Identify which cell holds the provided text, then report its [x, y] central coordinate. 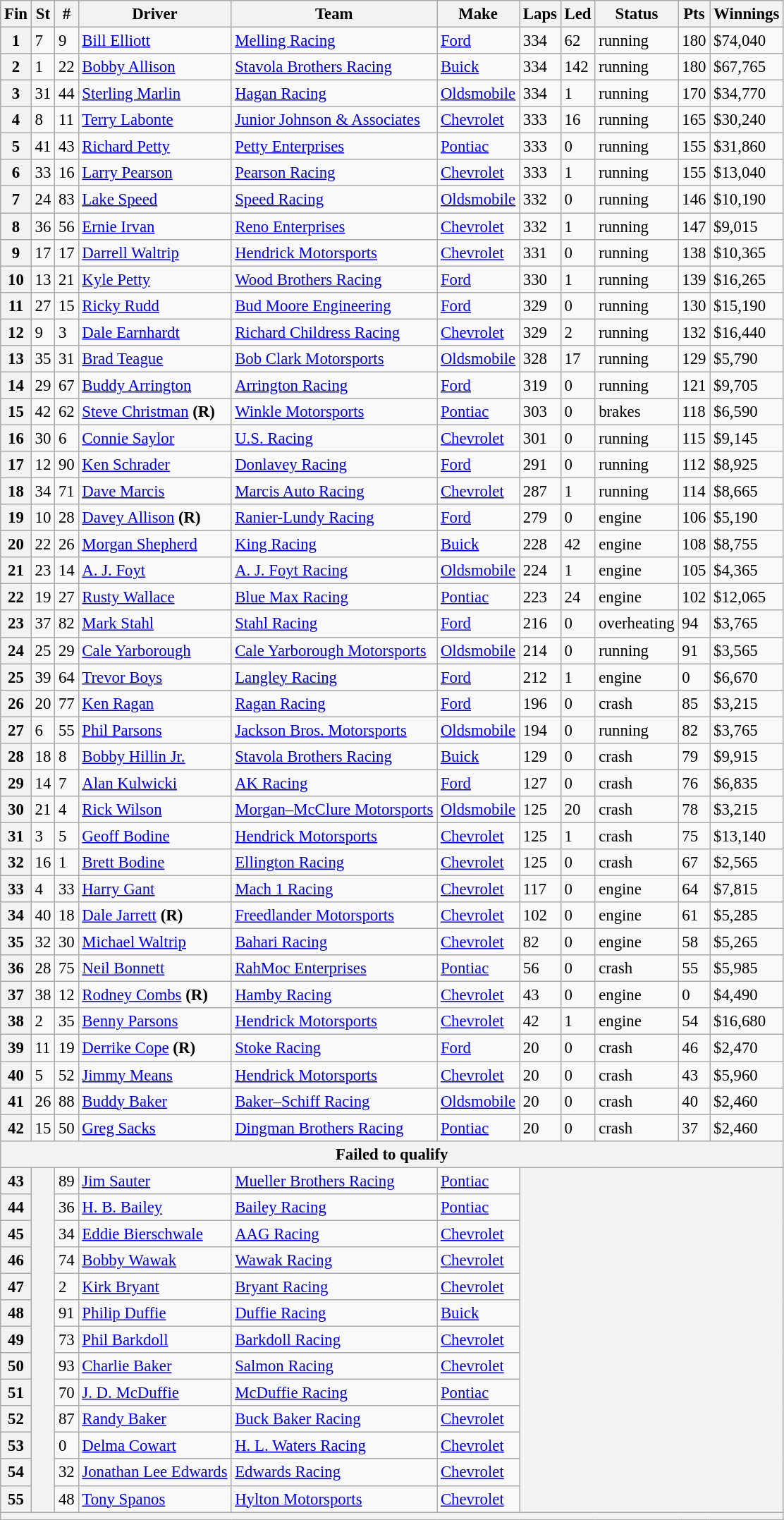
$9,705 [747, 385]
196 [540, 703]
93 [66, 1366]
Darrell Waltrip [155, 253]
194 [540, 730]
J. D. McDuffie [155, 1393]
147 [694, 226]
127 [540, 783]
112 [694, 465]
291 [540, 465]
Benny Parsons [155, 1022]
Langley Racing [334, 677]
Mueller Brothers Racing [334, 1181]
$16,680 [747, 1022]
70 [66, 1393]
328 [540, 359]
$5,960 [747, 1075]
$9,015 [747, 226]
Larry Pearson [155, 173]
Buddy Arrington [155, 385]
Fin [16, 14]
Rodney Combs (R) [155, 995]
Eddie Bierschwale [155, 1234]
105 [694, 571]
214 [540, 650]
$5,265 [747, 942]
Cale Yarborough Motorsports [334, 650]
287 [540, 492]
Richard Childress Racing [334, 332]
AAG Racing [334, 1234]
331 [540, 253]
88 [66, 1101]
Hamby Racing [334, 995]
Laps [540, 14]
71 [66, 492]
118 [694, 412]
142 [578, 67]
47 [16, 1287]
$8,665 [747, 492]
223 [540, 597]
$4,365 [747, 571]
Cale Yarborough [155, 650]
overheating [637, 624]
Rusty Wallace [155, 597]
Sterling Marlin [155, 94]
Freedlander Motorsports [334, 916]
# [66, 14]
89 [66, 1181]
Petty Enterprises [334, 147]
Hagan Racing [334, 94]
Pts [694, 14]
Dale Earnhardt [155, 332]
Brett Bodine [155, 863]
Lake Speed [155, 200]
78 [694, 810]
45 [16, 1234]
H. L. Waters Racing [334, 1446]
$2,565 [747, 863]
Pearson Racing [334, 173]
$9,145 [747, 438]
Led [578, 14]
St [42, 14]
Bobby Wawak [155, 1260]
Terry Labonte [155, 120]
Bobby Hillin Jr. [155, 757]
Charlie Baker [155, 1366]
Philip Duffie [155, 1313]
Jonathan Lee Edwards [155, 1473]
$13,140 [747, 836]
Baker–Schiff Racing [334, 1101]
Failed to qualify [392, 1154]
Brad Teague [155, 359]
Bud Moore Engineering [334, 305]
Morgan Shepherd [155, 545]
170 [694, 94]
Blue Max Racing [334, 597]
77 [66, 703]
303 [540, 412]
Trevor Boys [155, 677]
94 [694, 624]
McDuffie Racing [334, 1393]
Ragan Racing [334, 703]
Kirk Bryant [155, 1287]
74 [66, 1260]
212 [540, 677]
brakes [637, 412]
$3,565 [747, 650]
Jackson Bros. Motorsports [334, 730]
Junior Johnson & Associates [334, 120]
Buddy Baker [155, 1101]
U.S. Racing [334, 438]
$10,365 [747, 253]
73 [66, 1340]
Wawak Racing [334, 1260]
Randy Baker [155, 1419]
$10,190 [747, 200]
Dave Marcis [155, 492]
$4,490 [747, 995]
279 [540, 518]
83 [66, 200]
Connie Saylor [155, 438]
Ricky Rudd [155, 305]
$2,470 [747, 1048]
132 [694, 332]
Dale Jarrett (R) [155, 916]
165 [694, 120]
Status [637, 14]
RahMoc Enterprises [334, 968]
Bobby Allison [155, 67]
Michael Waltrip [155, 942]
Edwards Racing [334, 1473]
King Racing [334, 545]
$6,590 [747, 412]
319 [540, 385]
$31,860 [747, 147]
$9,915 [747, 757]
Ernie Irvan [155, 226]
$67,765 [747, 67]
108 [694, 545]
H. B. Bailey [155, 1208]
121 [694, 385]
Ellington Racing [334, 863]
224 [540, 571]
Steve Christman (R) [155, 412]
$6,670 [747, 677]
A. J. Foyt Racing [334, 571]
Bob Clark Motorsports [334, 359]
301 [540, 438]
$13,040 [747, 173]
Neil Bonnett [155, 968]
$6,835 [747, 783]
Salmon Racing [334, 1366]
49 [16, 1340]
138 [694, 253]
$7,815 [747, 889]
139 [694, 279]
Tony Spanos [155, 1499]
AK Racing [334, 783]
Phil Barkdoll [155, 1340]
Make [478, 14]
Speed Racing [334, 200]
114 [694, 492]
106 [694, 518]
90 [66, 465]
Stoke Racing [334, 1048]
Dingman Brothers Racing [334, 1128]
Rick Wilson [155, 810]
58 [694, 942]
Mach 1 Racing [334, 889]
53 [16, 1446]
Davey Allison (R) [155, 518]
61 [694, 916]
$8,925 [747, 465]
Mark Stahl [155, 624]
$5,790 [747, 359]
Harry Gant [155, 889]
87 [66, 1419]
Ranier-Lundy Racing [334, 518]
$12,065 [747, 597]
Driver [155, 14]
Bill Elliott [155, 41]
$5,285 [747, 916]
$15,190 [747, 305]
Buck Baker Racing [334, 1419]
Hylton Motorsports [334, 1499]
76 [694, 783]
$30,240 [747, 120]
Reno Enterprises [334, 226]
130 [694, 305]
79 [694, 757]
330 [540, 279]
Phil Parsons [155, 730]
51 [16, 1393]
Morgan–McClure Motorsports [334, 810]
Stahl Racing [334, 624]
Donlavey Racing [334, 465]
146 [694, 200]
Ken Ragan [155, 703]
Barkdoll Racing [334, 1340]
Jimmy Means [155, 1075]
Kyle Petty [155, 279]
117 [540, 889]
Ken Schrader [155, 465]
Bahari Racing [334, 942]
Alan Kulwicki [155, 783]
Jim Sauter [155, 1181]
Wood Brothers Racing [334, 279]
Bryant Racing [334, 1287]
$34,770 [747, 94]
Winnings [747, 14]
115 [694, 438]
Winkle Motorsports [334, 412]
$8,755 [747, 545]
$5,190 [747, 518]
216 [540, 624]
85 [694, 703]
$74,040 [747, 41]
Greg Sacks [155, 1128]
Richard Petty [155, 147]
Bailey Racing [334, 1208]
Marcis Auto Racing [334, 492]
Team [334, 14]
Delma Cowart [155, 1446]
Duffie Racing [334, 1313]
Melling Racing [334, 41]
Arrington Racing [334, 385]
Derrike Cope (R) [155, 1048]
$16,440 [747, 332]
A. J. Foyt [155, 571]
$5,985 [747, 968]
$16,265 [747, 279]
Geoff Bodine [155, 836]
228 [540, 545]
